Identify which cell holds the provided text, then report its [X, Y] central coordinate. 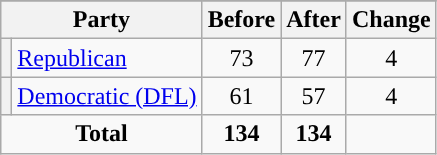
61 [242, 96]
Before [242, 20]
After [314, 20]
Republican [107, 58]
73 [242, 58]
77 [314, 58]
Party [102, 20]
Change [391, 20]
Democratic (DFL) [107, 96]
57 [314, 96]
Total [102, 134]
